Detect which cell encompasses the target text, then output its [x, y] center coordinate. 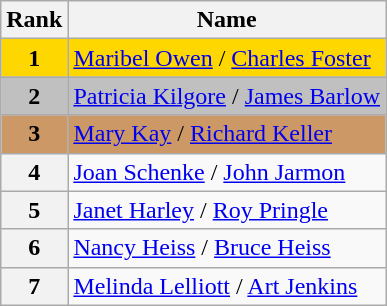
Name [227, 20]
Patricia Kilgore / James Barlow [227, 96]
5 [34, 210]
2 [34, 96]
Maribel Owen / Charles Foster [227, 58]
4 [34, 172]
Rank [34, 20]
7 [34, 286]
Mary Kay / Richard Keller [227, 134]
6 [34, 248]
Joan Schenke / John Jarmon [227, 172]
1 [34, 58]
Janet Harley / Roy Pringle [227, 210]
Melinda Lelliott / Art Jenkins [227, 286]
3 [34, 134]
Nancy Heiss / Bruce Heiss [227, 248]
